Return the [X, Y] coordinate for the center point of the cell that contains the specified text.  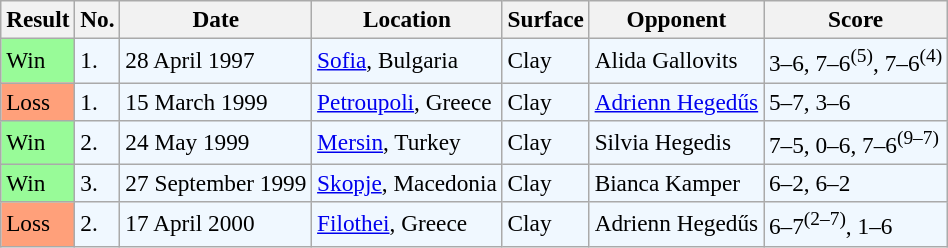
15 March 1999 [216, 101]
6–7(2–7), 1–6 [856, 224]
Filothei, Greece [407, 224]
Alida Gallovits [676, 60]
Score [856, 19]
17 April 2000 [216, 224]
Result [38, 19]
Location [407, 19]
7–5, 0–6, 7–6(9–7) [856, 142]
24 May 1999 [216, 142]
6–2, 6–2 [856, 183]
Bianca Kamper [676, 183]
Skopje, Macedonia [407, 183]
No. [98, 19]
28 April 1997 [216, 60]
3–6, 7–6(5), 7–6(4) [856, 60]
27 September 1999 [216, 183]
Opponent [676, 19]
5–7, 3–6 [856, 101]
Petroupoli, Greece [407, 101]
3. [98, 183]
Silvia Hegedis [676, 142]
Surface [546, 19]
Mersin, Turkey [407, 142]
Sofia, Bulgaria [407, 60]
Date [216, 19]
